From the cell containing the given text, extract its center point as [x, y] coordinate. 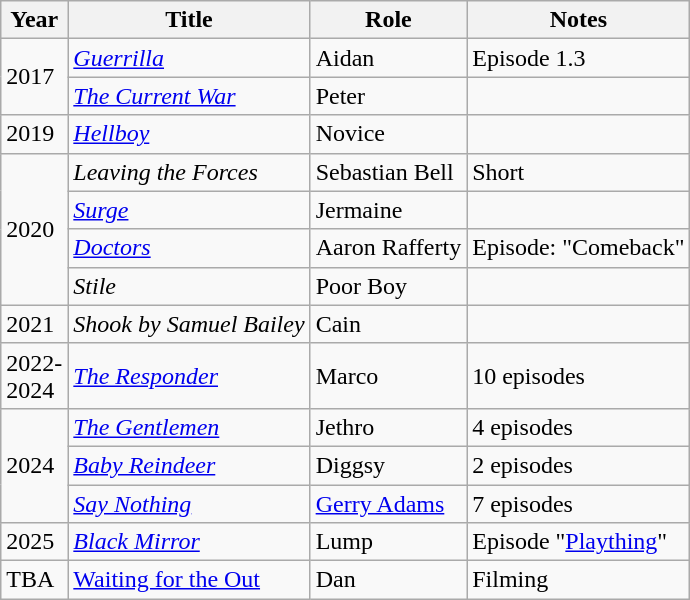
Aidan [388, 58]
The Gentlemen [189, 427]
Guerrilla [189, 58]
2020 [34, 229]
TBA [34, 580]
Notes [578, 20]
Sebastian Bell [388, 172]
Leaving the Forces [189, 172]
Hellboy [189, 134]
2022-2024 [34, 376]
Aaron Rafferty [388, 248]
7 episodes [578, 503]
Gerry Adams [388, 503]
Novice [388, 134]
2021 [34, 324]
Shook by Samuel Bailey [189, 324]
Episode: "Comeback" [578, 248]
2025 [34, 542]
Diggsy [388, 465]
Stile [189, 286]
Title [189, 20]
Doctors [189, 248]
Surge [189, 210]
Short [578, 172]
Peter [388, 96]
Marco [388, 376]
Cain [388, 324]
2019 [34, 134]
Jethro [388, 427]
Episode "Plaything" [578, 542]
The Current War [189, 96]
4 episodes [578, 427]
Filming [578, 580]
2017 [34, 77]
2024 [34, 465]
Role [388, 20]
Episode 1.3 [578, 58]
Dan [388, 580]
Year [34, 20]
Black Mirror [189, 542]
Poor Boy [388, 286]
Lump [388, 542]
Say Nothing [189, 503]
Jermaine [388, 210]
The Responder [189, 376]
2 episodes [578, 465]
Waiting for the Out [189, 580]
Baby Reindeer [189, 465]
10 episodes [578, 376]
